Return [x, y] of the center of cell containing provided text 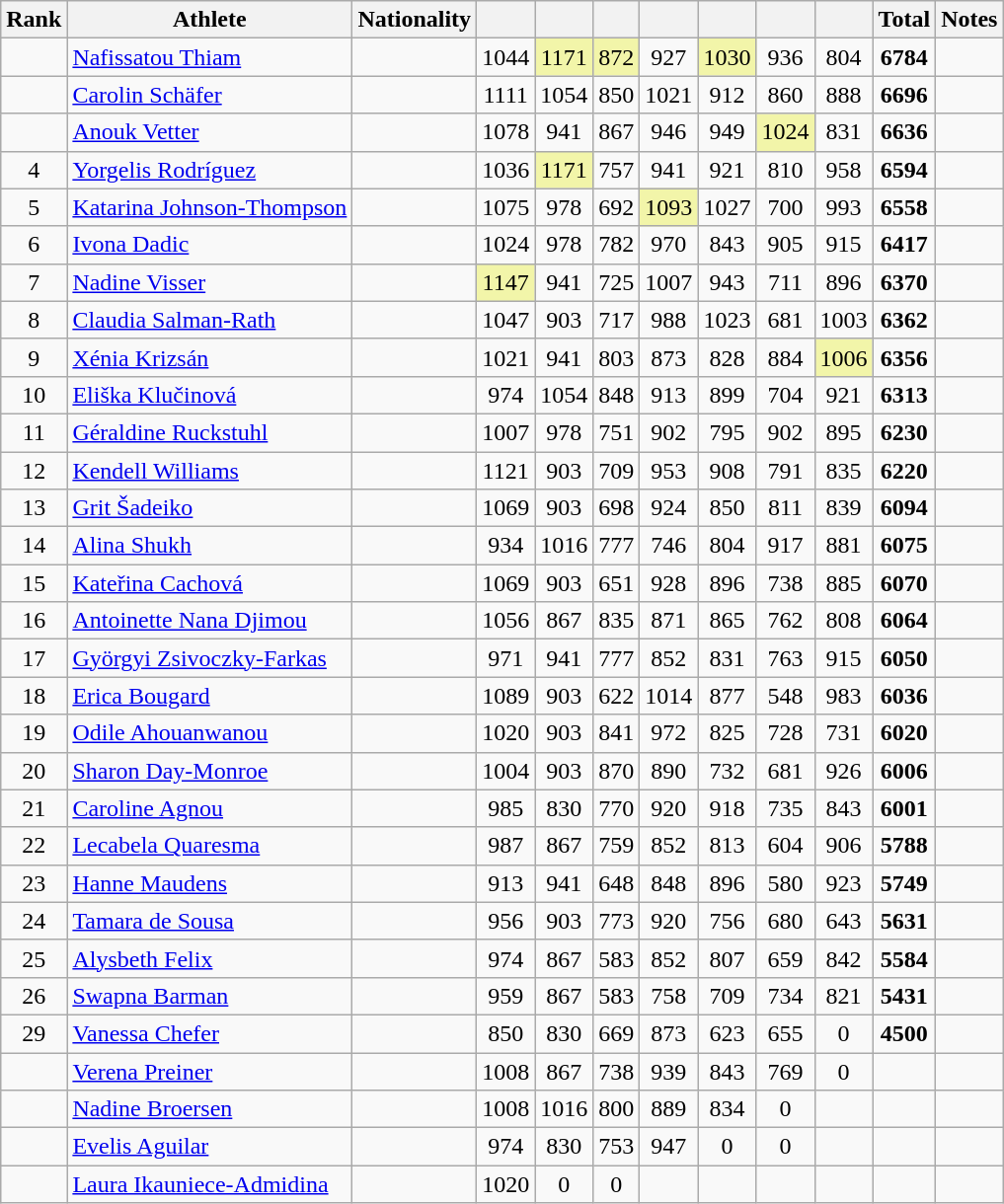
6 [34, 245]
700 [786, 207]
Nationality [415, 20]
5584 [904, 958]
548 [786, 696]
912 [727, 95]
985 [505, 808]
732 [727, 771]
12 [34, 471]
6356 [904, 357]
Eliška Klučinová [209, 395]
993 [843, 207]
Kendell Williams [209, 471]
1093 [669, 207]
1003 [843, 320]
1004 [505, 771]
6370 [904, 282]
899 [727, 395]
6220 [904, 471]
692 [616, 207]
23 [34, 883]
791 [786, 471]
728 [786, 733]
1006 [843, 357]
Erica Bougard [209, 696]
895 [843, 432]
842 [843, 958]
Anouk Vetter [209, 132]
746 [669, 546]
5431 [904, 996]
11 [34, 432]
1078 [505, 132]
10 [34, 395]
704 [786, 395]
711 [786, 282]
759 [616, 846]
803 [616, 357]
669 [616, 1033]
885 [843, 583]
927 [669, 57]
795 [727, 432]
6594 [904, 170]
946 [669, 132]
889 [669, 1109]
19 [34, 733]
Xénia Krizsán [209, 357]
18 [34, 696]
753 [616, 1147]
Swapna Barman [209, 996]
958 [843, 170]
807 [727, 958]
839 [843, 508]
6558 [904, 207]
934 [505, 546]
917 [786, 546]
1089 [505, 696]
6001 [904, 808]
1111 [505, 95]
Antoinette Nana Djimou [209, 621]
770 [616, 808]
6006 [904, 771]
580 [786, 883]
Nafissatou Thiam [209, 57]
1036 [505, 170]
680 [786, 921]
698 [616, 508]
6094 [904, 508]
810 [786, 170]
735 [786, 808]
1030 [727, 57]
604 [786, 846]
Nadine Broersen [209, 1109]
782 [616, 245]
Ivona Dadic [209, 245]
6075 [904, 546]
953 [669, 471]
648 [616, 883]
905 [786, 245]
972 [669, 733]
734 [786, 996]
651 [616, 583]
988 [669, 320]
834 [727, 1109]
884 [786, 357]
Kateřina Cachová [209, 583]
6784 [904, 57]
13 [34, 508]
7 [34, 282]
5 [34, 207]
871 [669, 621]
890 [669, 771]
926 [843, 771]
17 [34, 658]
Vanessa Chefer [209, 1033]
860 [786, 95]
Lecabela Quaresma [209, 846]
1027 [727, 207]
Caroline Agnou [209, 808]
20 [34, 771]
970 [669, 245]
924 [669, 508]
21 [34, 808]
4 [34, 170]
870 [616, 771]
8 [34, 320]
936 [786, 57]
6020 [904, 733]
828 [727, 357]
5749 [904, 883]
5631 [904, 921]
908 [727, 471]
923 [843, 883]
6050 [904, 658]
Györgyi Zsivoczky-Farkas [209, 658]
1044 [505, 57]
Evelis Aguilar [209, 1147]
6036 [904, 696]
949 [727, 132]
1014 [669, 696]
725 [616, 282]
Grit Šadeiko [209, 508]
Alina Shukh [209, 546]
Katarina Johnson-Thompson [209, 207]
959 [505, 996]
1047 [505, 320]
Alysbeth Felix [209, 958]
4500 [904, 1033]
655 [786, 1033]
6313 [904, 395]
6070 [904, 583]
Rank [34, 20]
821 [843, 996]
888 [843, 95]
756 [727, 921]
Yorgelis Rodríguez [209, 170]
26 [34, 996]
877 [727, 696]
Athlete [209, 20]
643 [843, 921]
22 [34, 846]
956 [505, 921]
Odile Ahouanwanou [209, 733]
6417 [904, 245]
1075 [505, 207]
659 [786, 958]
983 [843, 696]
808 [843, 621]
622 [616, 696]
841 [616, 733]
1023 [727, 320]
9 [34, 357]
Carolin Schäfer [209, 95]
758 [669, 996]
769 [786, 1071]
825 [727, 733]
928 [669, 583]
987 [505, 846]
Sharon Day-Monroe [209, 771]
906 [843, 846]
800 [616, 1109]
24 [34, 921]
Notes [969, 20]
762 [786, 621]
717 [616, 320]
918 [727, 808]
811 [786, 508]
773 [616, 921]
1056 [505, 621]
731 [843, 733]
Géraldine Ruckstuhl [209, 432]
6636 [904, 132]
813 [727, 846]
939 [669, 1071]
6230 [904, 432]
5788 [904, 846]
1147 [505, 282]
6362 [904, 320]
971 [505, 658]
623 [727, 1033]
1121 [505, 471]
947 [669, 1147]
Tamara de Sousa [209, 921]
14 [34, 546]
6696 [904, 95]
757 [616, 170]
881 [843, 546]
872 [616, 57]
943 [727, 282]
29 [34, 1033]
751 [616, 432]
Nadine Visser [209, 282]
6064 [904, 621]
Hanne Maudens [209, 883]
865 [727, 621]
25 [34, 958]
Laura Ikauniece-Admidina [209, 1184]
15 [34, 583]
Total [904, 20]
763 [786, 658]
Claudia Salman-Rath [209, 320]
16 [34, 621]
Verena Preiner [209, 1071]
